Provide the (x, y) coordinate of the cell's center where the given text is located.  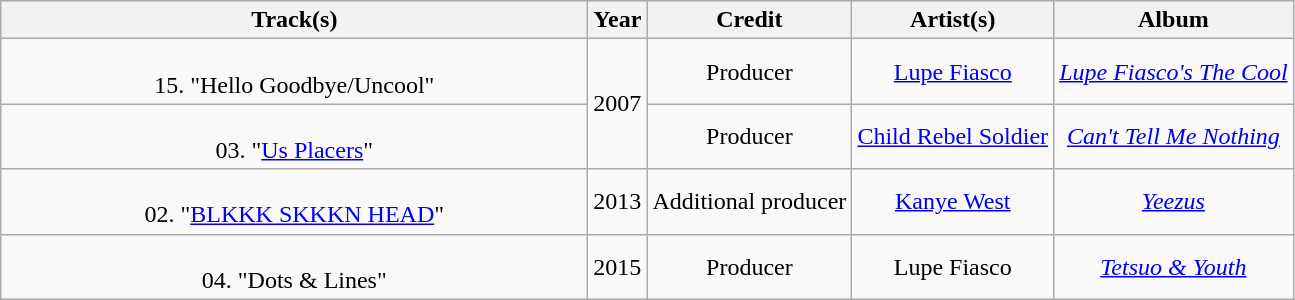
Kanye West (953, 202)
15. "Hello Goodbye/Uncool" (294, 72)
Year (618, 20)
Child Rebel Soldier (953, 136)
Artist(s) (953, 20)
2013 (618, 202)
Track(s) (294, 20)
Additional producer (750, 202)
Album (1174, 20)
Credit (750, 20)
Lupe Fiasco's The Cool (1174, 72)
03. "Us Placers" (294, 136)
Tetsuo & Youth (1174, 266)
2007 (618, 104)
2015 (618, 266)
Can't Tell Me Nothing (1174, 136)
04. "Dots & Lines" (294, 266)
02. "BLKKK SKKKN HEAD" (294, 202)
Yeezus (1174, 202)
